Find where the given text appears and provide that cell's center as [x, y] coordinate. 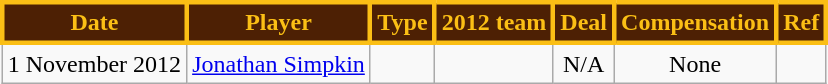
1 November 2012 [94, 63]
2012 team [494, 22]
None [695, 63]
Jonathan Simpkin [279, 63]
Ref [801, 22]
Type [402, 22]
N/A [584, 63]
Deal [584, 22]
Player [279, 22]
Date [94, 22]
Compensation [695, 22]
